Return [x, y] of the center of cell containing provided text 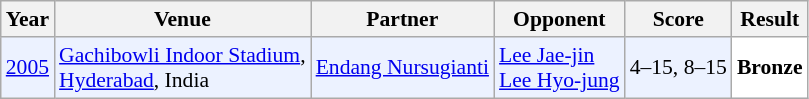
Result [770, 19]
Endang Nursugianti [402, 68]
Opponent [560, 19]
Venue [182, 19]
4–15, 8–15 [678, 68]
2005 [28, 68]
Score [678, 19]
Bronze [770, 68]
Year [28, 19]
Partner [402, 19]
Lee Jae-jin Lee Hyo-jung [560, 68]
Gachibowli Indoor Stadium,Hyderabad, India [182, 68]
